Determine the (x, y) coordinate at the center of the cell enclosing the given text.  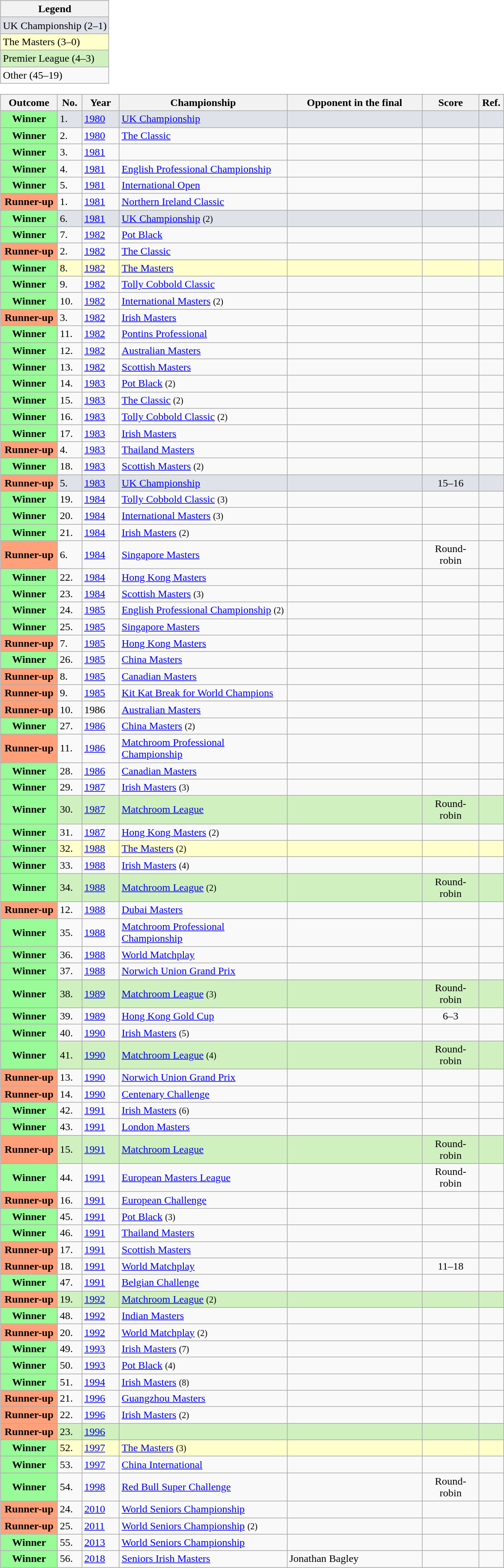
49. (70, 1349)
43. (70, 1127)
52. (70, 1448)
The Masters (2) (203, 849)
Jonathan Bagley (355, 1559)
Tolly Cobbold Classic (3) (203, 500)
Irish Masters (5) (203, 1032)
Scottish Masters (2) (203, 466)
Irish Masters (7) (203, 1349)
2011 (100, 1526)
50. (70, 1365)
Matchroom League (3) (203, 994)
1994 (100, 1382)
51. (70, 1382)
UK Championship (2) (203, 218)
Premier League (4–3) (55, 58)
Year (100, 103)
Kit Kat Break for World Champions (203, 693)
Irish Masters (4) (203, 865)
Outcome (29, 103)
Legend (55, 9)
Dubai Masters (203, 910)
Tolly Cobbold Classic (203, 284)
2010 (100, 1509)
31. (70, 832)
39. (70, 1016)
56. (70, 1559)
Tolly Cobbold Classic (2) (203, 417)
42. (70, 1111)
English Professional Championship (203, 169)
15–16 (451, 483)
World Seniors Championship (2) (203, 1526)
Score (451, 103)
Pot Black (4) (203, 1365)
47. (70, 1283)
35. (70, 932)
44. (70, 1178)
English Professional Championship (2) (203, 610)
International Masters (2) (203, 301)
China International (203, 1465)
The Masters (3) (203, 1448)
China Masters (2) (203, 726)
Red Bull Super Challenge (203, 1487)
Belgian Challenge (203, 1283)
International Open (203, 185)
46. (70, 1233)
6–3 (451, 1016)
Irish Masters (6) (203, 1111)
41. (70, 1055)
37. (70, 971)
Pot Black (203, 235)
Matchroom League (4) (203, 1055)
China Masters (203, 660)
1998 (100, 1487)
Seniors Irish Masters (203, 1559)
Hong Kong Masters (2) (203, 832)
Ref. (491, 103)
The Masters (3–0) (55, 42)
UK Championship (2–1) (55, 25)
No. (70, 103)
London Masters (203, 1127)
Pot Black (2) (203, 384)
11–18 (451, 1266)
Centenary Challenge (203, 1094)
Irish Masters (8) (203, 1382)
48. (70, 1316)
38. (70, 994)
33. (70, 865)
36. (70, 955)
International Masters (3) (203, 516)
32. (70, 849)
Pot Black (3) (203, 1217)
34. (70, 888)
The Masters (203, 268)
30. (70, 810)
Hong Kong Gold Cup (203, 1016)
2018 (100, 1559)
Indian Masters (203, 1316)
European Challenge (203, 1200)
Championship (203, 103)
2013 (100, 1542)
Irish Masters (3) (203, 787)
29. (70, 787)
The Classic (2) (203, 400)
World Matchplay (2) (203, 1332)
Opponent in the final (355, 103)
Northern Ireland Classic (203, 202)
53. (70, 1465)
Other (45–19) (55, 75)
European Masters League (203, 1178)
40. (70, 1032)
54. (70, 1487)
27. (70, 726)
Scottish Masters (3) (203, 594)
55. (70, 1542)
28. (70, 771)
Pontins Professional (203, 334)
45. (70, 1217)
Guangzhou Masters (203, 1399)
26. (70, 660)
